Locate the cell with the specified text and output its [x, y] center coordinate. 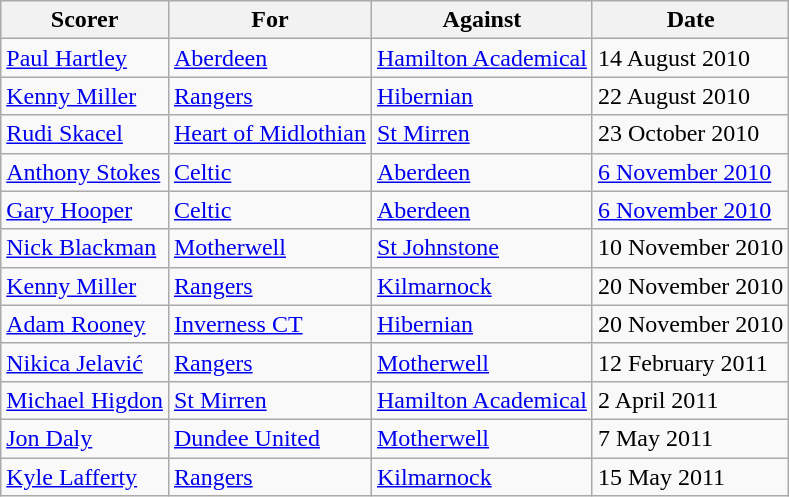
Scorer [85, 20]
Adam Rooney [85, 324]
7 May 2011 [690, 438]
Michael Higdon [85, 400]
15 May 2011 [690, 477]
Anthony Stokes [85, 172]
Inverness CT [270, 324]
2 April 2011 [690, 400]
Gary Hooper [85, 210]
Paul Hartley [85, 58]
Rudi Skacel [85, 134]
10 November 2010 [690, 248]
Date [690, 20]
12 February 2011 [690, 362]
Nick Blackman [85, 248]
Dundee United [270, 438]
23 October 2010 [690, 134]
Against [482, 20]
14 August 2010 [690, 58]
For [270, 20]
Nikica Jelavić [85, 362]
22 August 2010 [690, 96]
Heart of Midlothian [270, 134]
Kyle Lafferty [85, 477]
St Johnstone [482, 248]
Jon Daly [85, 438]
